Extract the (x, y) coordinate from the center of the cell holding the provided text.  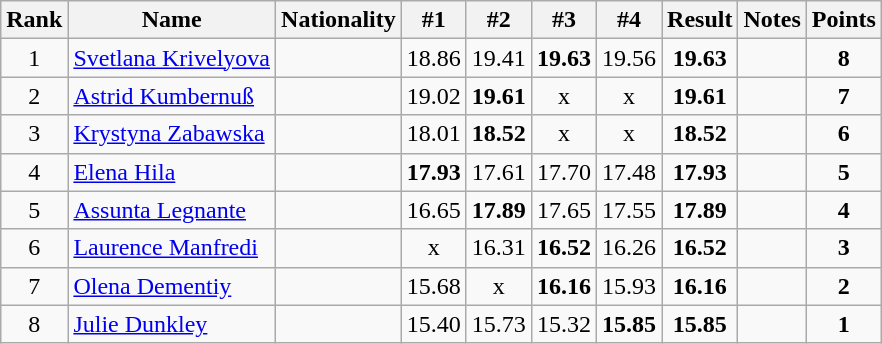
16.65 (434, 210)
Rank (34, 20)
15.68 (434, 286)
17.55 (628, 210)
Julie Dunkley (172, 324)
15.32 (564, 324)
18.86 (434, 58)
#2 (498, 20)
16.31 (498, 248)
17.65 (564, 210)
Krystyna Zabawska (172, 134)
Nationality (339, 20)
Points (844, 20)
Laurence Manfredi (172, 248)
Result (700, 20)
15.40 (434, 324)
#4 (628, 20)
17.61 (498, 172)
Assunta Legnante (172, 210)
Notes (772, 20)
Elena Hila (172, 172)
15.73 (498, 324)
#1 (434, 20)
16.26 (628, 248)
19.41 (498, 58)
15.93 (628, 286)
17.70 (564, 172)
17.48 (628, 172)
Astrid Kumbernuß (172, 96)
19.56 (628, 58)
Olena Dementiy (172, 286)
18.01 (434, 134)
#3 (564, 20)
Name (172, 20)
19.02 (434, 96)
Svetlana Krivelyova (172, 58)
